Determine the [x, y] coordinate at the center of the cell enclosing the given text.  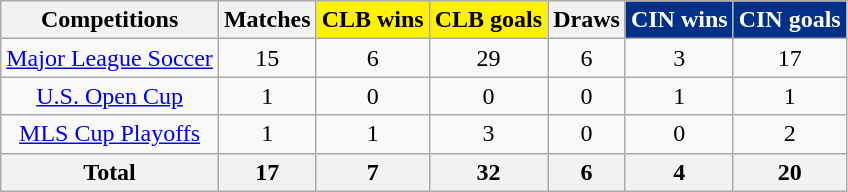
4 [679, 172]
Major League Soccer [110, 58]
MLS Cup Playoffs [110, 134]
20 [790, 172]
Total [110, 172]
15 [267, 58]
29 [488, 58]
CLB wins [372, 20]
Draws [587, 20]
Matches [267, 20]
2 [790, 134]
7 [372, 172]
CIN goals [790, 20]
CLB goals [488, 20]
CIN wins [679, 20]
U.S. Open Cup [110, 96]
32 [488, 172]
Competitions [110, 20]
